Provide the [x, y] coordinate of the cell's center where the given text is located.  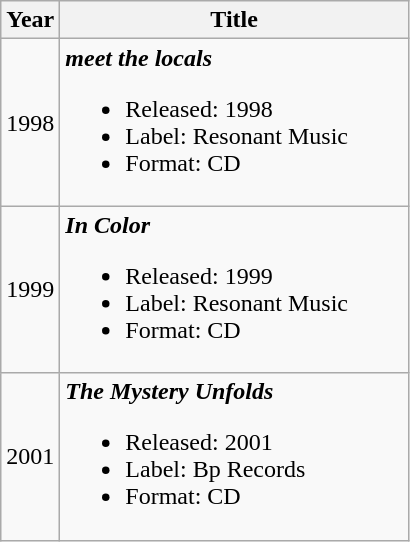
Year [30, 20]
1999 [30, 290]
meet the localsReleased: 1998Label: Resonant Music Format: CD [234, 122]
2001 [30, 456]
The Mystery UnfoldsReleased: 2001Label: Bp Records Format: CD [234, 456]
1998 [30, 122]
In ColorReleased: 1999Label: Resonant Music Format: CD [234, 290]
Title [234, 20]
